For the text-containing cell, return its midpoint in (x, y) coordinate format. 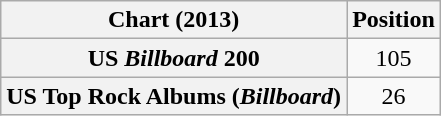
US Billboard 200 (174, 58)
Position (394, 20)
US Top Rock Albums (Billboard) (174, 96)
26 (394, 96)
Chart (2013) (174, 20)
105 (394, 58)
